Pinpoint the cell where the given text exists, returning its [X, Y] midpoint coordinate. 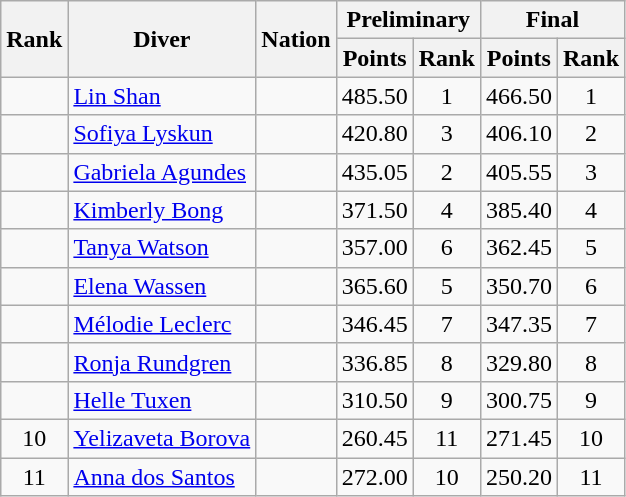
Sofiya Lyskun [162, 134]
Kimberly Bong [162, 210]
435.05 [374, 172]
250.20 [518, 477]
Yelizaveta Borova [162, 438]
346.45 [374, 324]
336.85 [374, 362]
Ronja Rundgren [162, 362]
406.10 [518, 134]
Final [552, 20]
Diver [162, 39]
Preliminary [408, 20]
Mélodie Leclerc [162, 324]
Gabriela Agundes [162, 172]
Lin Shan [162, 96]
466.50 [518, 96]
Tanya Watson [162, 248]
300.75 [518, 400]
365.60 [374, 286]
357.00 [374, 248]
371.50 [374, 210]
405.55 [518, 172]
310.50 [374, 400]
Helle Tuxen [162, 400]
Elena Wassen [162, 286]
Anna dos Santos [162, 477]
420.80 [374, 134]
350.70 [518, 286]
362.45 [518, 248]
272.00 [374, 477]
485.50 [374, 96]
385.40 [518, 210]
Nation [296, 39]
271.45 [518, 438]
329.80 [518, 362]
347.35 [518, 324]
260.45 [374, 438]
